Detect which cell encompasses the target text, then output its [X, Y] center coordinate. 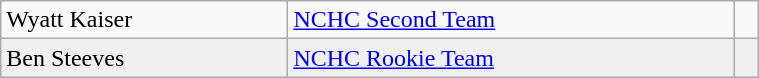
NCHC Second Team [512, 20]
Ben Steeves [144, 58]
Wyatt Kaiser [144, 20]
NCHC Rookie Team [512, 58]
